Find where the given text appears and provide that cell's center as [X, Y] coordinate. 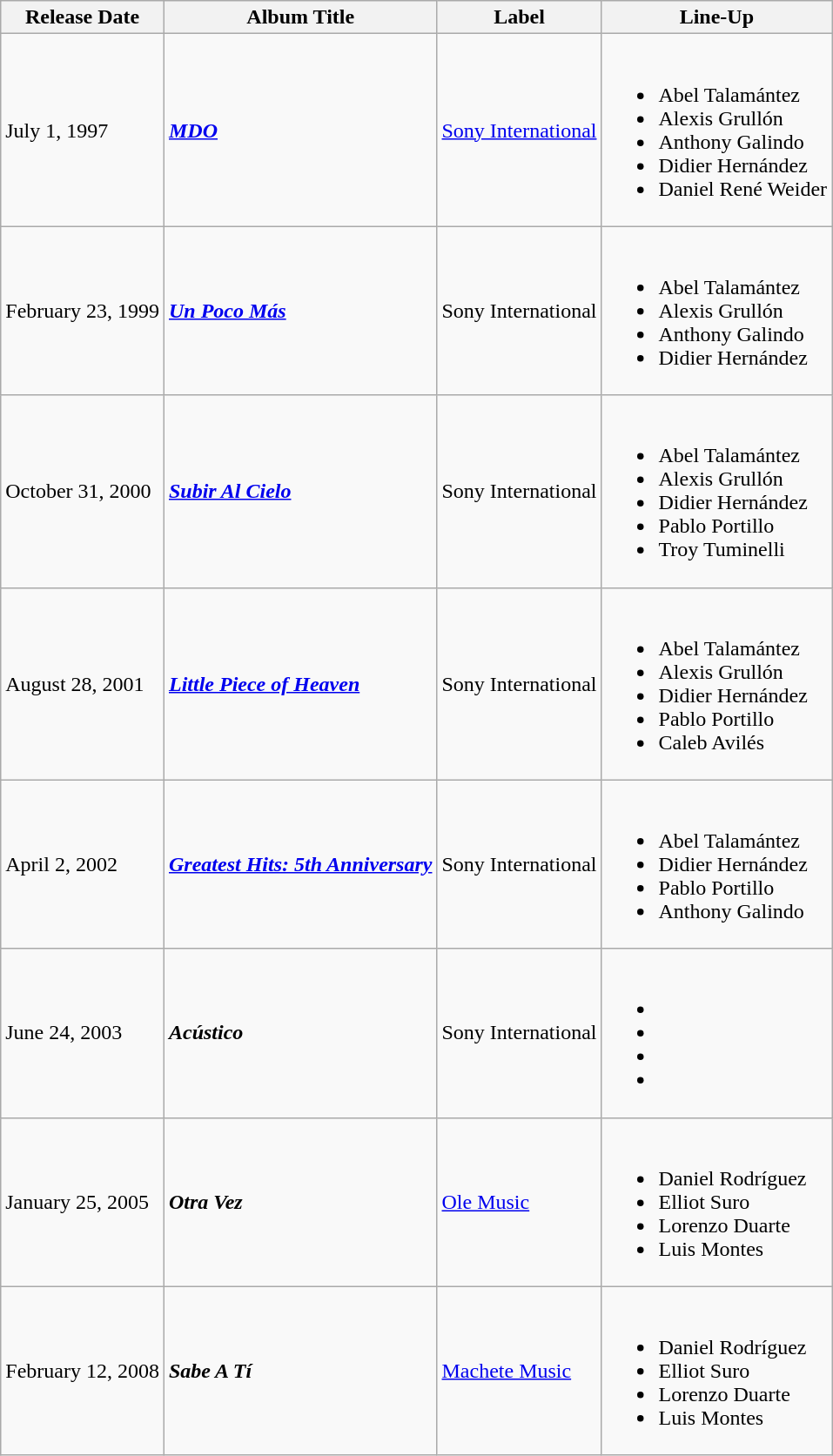
Ole Music [519, 1202]
Album Title [300, 17]
January 25, 2005 [83, 1202]
Abel TalamántezAlexis GrullónDidier HernándezPablo PortilloCaleb Avilés [717, 684]
April 2, 2002 [83, 864]
Subir Al Cielo [300, 491]
October 31, 2000 [83, 491]
Abel TalamántezAlexis GrullónAnthony GalindoDidier HernándezDaniel René Weider [717, 131]
February 12, 2008 [83, 1371]
August 28, 2001 [83, 684]
Un Poco Más [300, 311]
Sabe A Tí [300, 1371]
Abel TalamántezAlexis GrullónDidier HernándezPablo PortilloTroy Tuminelli [717, 491]
Little Piece of Heaven [300, 684]
Acústico [300, 1033]
Line-Up [717, 17]
Abel TalamántezDidier HernándezPablo PortilloAnthony Galindo [717, 864]
Machete Music [519, 1371]
Otra Vez [300, 1202]
July 1, 1997 [83, 131]
Abel TalamántezAlexis GrullónAnthony GalindoDidier Hernández [717, 311]
Label [519, 17]
Greatest Hits: 5th Anniversary [300, 864]
June 24, 2003 [83, 1033]
February 23, 1999 [83, 311]
MDO [300, 131]
Release Date [83, 17]
